For the text-containing cell, return its midpoint in (x, y) coordinate format. 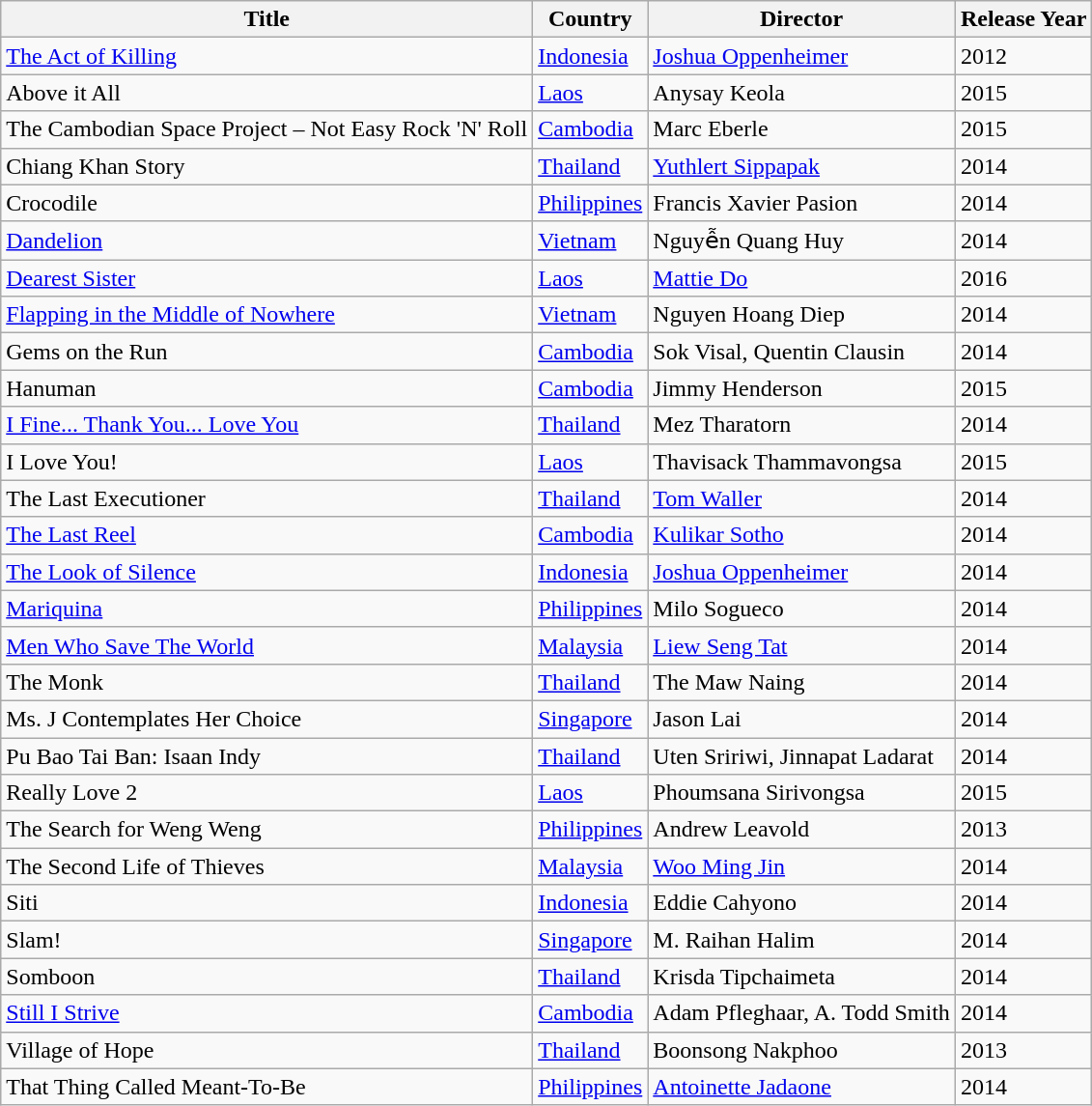
The Cambodian Space Project – Not Easy Rock 'N' Roll (266, 129)
Village of Hope (266, 1050)
Director (801, 19)
2016 (1023, 278)
Tom Waller (801, 498)
Ms. J Contemplates Her Choice (266, 719)
Yuthlert Sippapak (801, 166)
Mattie Do (801, 278)
Liew Seng Tat (801, 645)
Boonsong Nakphoo (801, 1050)
Dandelion (266, 241)
Flapping in the Middle of Nowhere (266, 315)
I Fine... Thank You... Love You (266, 425)
Nguyen Hoang Diep (801, 315)
Phoumsana Sirivongsa (801, 793)
M. Raihan Halim (801, 940)
Krisda Tipchaimeta (801, 977)
2012 (1023, 56)
Nguyễn Quang Huy (801, 241)
Thavisack Thammavongsa (801, 462)
The Search for Weng Weng (266, 830)
Chiang Khan Story (266, 166)
Country (591, 19)
Jimmy Henderson (801, 388)
Woo Ming Jin (801, 866)
Still I Strive (266, 1013)
Siti (266, 903)
That Thing Called Meant-To-Be (266, 1087)
The Look of Silence (266, 572)
Eddie Cahyono (801, 903)
The Last Executioner (266, 498)
Mariquina (266, 609)
Dearest Sister (266, 278)
The Last Reel (266, 535)
Adam Pfleghaar, A. Todd Smith (801, 1013)
Mez Tharatorn (801, 425)
I Love You! (266, 462)
Above it All (266, 93)
Really Love 2 (266, 793)
Antoinette Jadaone (801, 1087)
Francis Xavier Pasion (801, 203)
Somboon (266, 977)
Release Year (1023, 19)
Men Who Save The World (266, 645)
Hanuman (266, 388)
The Second Life of Thieves (266, 866)
Andrew Leavold (801, 830)
Crocodile (266, 203)
Jason Lai (801, 719)
Kulikar Sotho (801, 535)
The Act of Killing (266, 56)
The Maw Naing (801, 682)
Uten Sririwi, Jinnapat Ladarat (801, 756)
Marc Eberle (801, 129)
Milo Sogueco (801, 609)
Slam! (266, 940)
Pu Bao Tai Ban: Isaan Indy (266, 756)
Title (266, 19)
Anysay Keola (801, 93)
Gems on the Run (266, 352)
The Monk (266, 682)
Sok Visal, Quentin Clausin (801, 352)
